Pinpoint the cell where the given text exists, returning its [X, Y] midpoint coordinate. 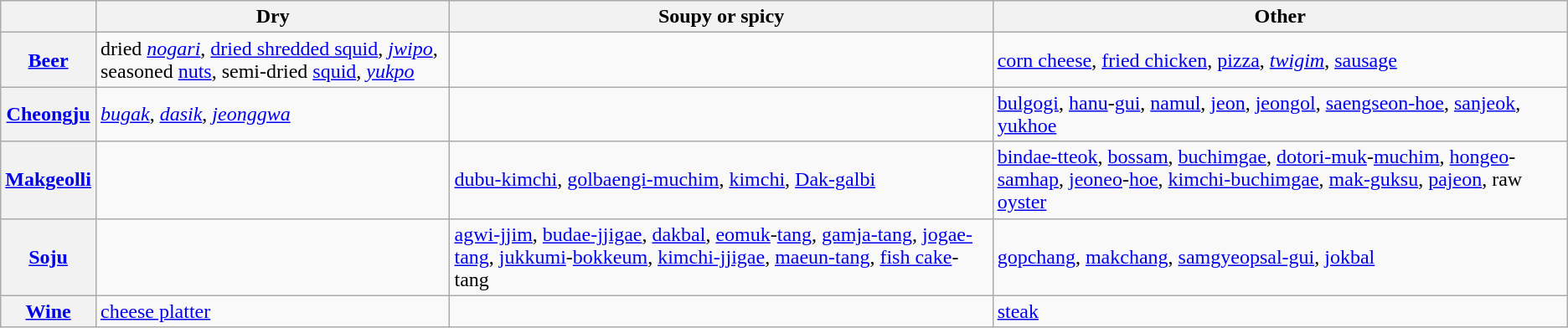
cheese platter [273, 311]
bindae-tteok, bossam, buchimgae, dotori-muk-muchim, hongeo-samhap, jeoneo-hoe, kimchi-buchimgae, mak-guksu, pajeon, raw oyster [1280, 180]
Wine [49, 311]
bugak, dasik, jeonggwa [273, 114]
steak [1280, 311]
agwi-jjim, budae-jjigae, dakbal, eomuk-tang, gamja-tang, jogae-tang, jukkumi-bokkeum, kimchi-jjigae, maeun-tang, fish cake-tang [721, 257]
corn cheese, fried chicken, pizza, twigim, sausage [1280, 60]
dried nogari, dried shredded squid, jwipo, seasoned nuts, semi-dried squid, yukpo [273, 60]
Soupy or spicy [721, 17]
gopchang, makchang, samgyeopsal-gui, jokbal [1280, 257]
Beer [49, 60]
Soju [49, 257]
bulgogi, hanu-gui, namul, jeon, jeongol, saengseon-hoe, sanjeok, yukhoe [1280, 114]
dubu-kimchi, golbaengi-muchim, kimchi, Dak-galbi [721, 180]
Makgeolli [49, 180]
Other [1280, 17]
Dry [273, 17]
Cheongju [49, 114]
